From the cell containing the given text, extract its center point as (x, y) coordinate. 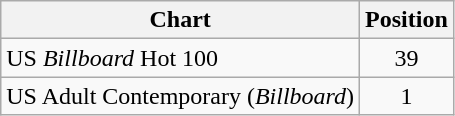
1 (407, 96)
US Billboard Hot 100 (180, 58)
39 (407, 58)
Chart (180, 20)
US Adult Contemporary (Billboard) (180, 96)
Position (407, 20)
